Locate the cell with the specified text and output its (X, Y) center coordinate. 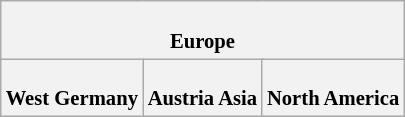
West Germany (72, 87)
North America (333, 87)
Europe (202, 29)
Austria Asia (202, 87)
